Pinpoint the cell where the given text exists, returning its (X, Y) midpoint coordinate. 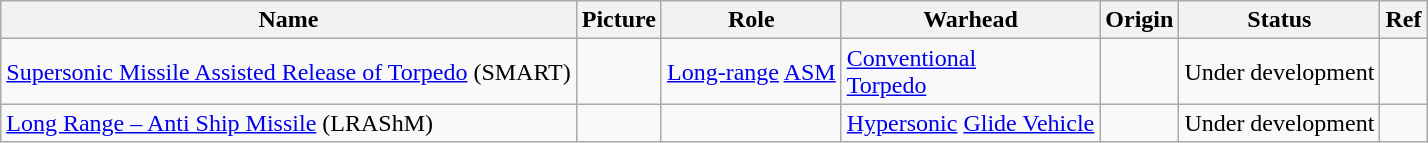
Origin (1140, 20)
Ref (1404, 20)
Hypersonic Glide Vehicle (970, 123)
Picture (618, 20)
ConventionalTorpedo (970, 72)
Status (1280, 20)
Long-range ASM (751, 72)
Name (288, 20)
Long Range – Anti Ship Missile (LRAShM) (288, 123)
Role (751, 20)
Supersonic Missile Assisted Release of Torpedo (SMART) (288, 72)
Warhead (970, 20)
